Return the (x, y) coordinate for the center point of the cell that contains the specified text.  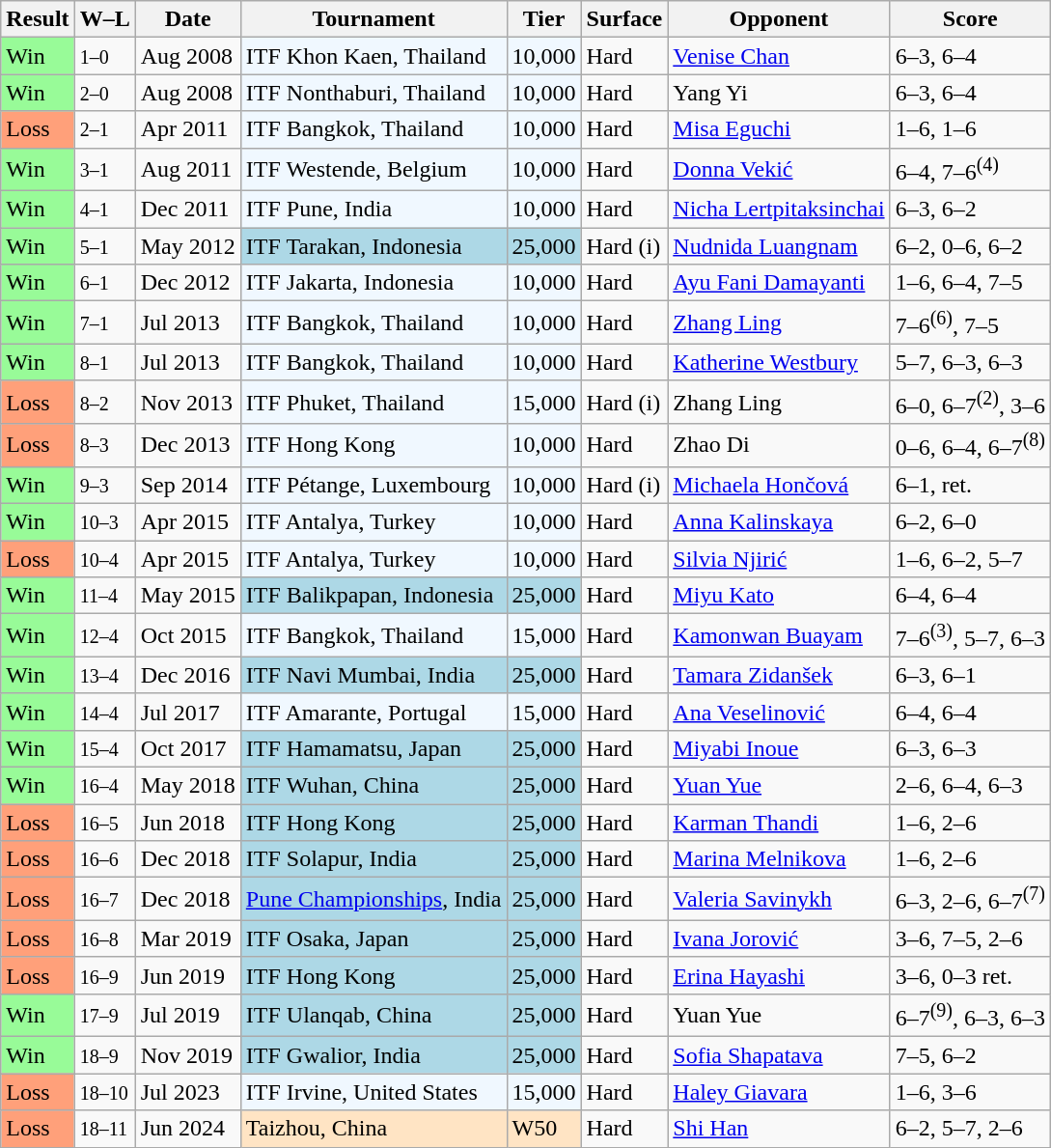
13–4 (104, 675)
Miyu Kato (779, 596)
16–7 (104, 900)
ITF Gwalior, India (373, 1055)
Jun 2024 (187, 1129)
Mar 2019 (187, 938)
Oct 2017 (187, 748)
Jul 2019 (187, 1016)
6–3, 6–1 (970, 675)
May 2012 (187, 246)
16–6 (104, 859)
9–3 (104, 485)
ITF Ulanqab, China (373, 1016)
Yang Yi (779, 93)
Ayu Fani Damayanti (779, 283)
Donna Vekić (779, 170)
Dec 2011 (187, 210)
Date (187, 19)
6–2, 5–7, 2–6 (970, 1129)
5–7, 6–3, 6–3 (970, 362)
Anna Kalinskaya (779, 522)
Dec 2016 (187, 675)
ITF Jakarta, Indonesia (373, 283)
Score (970, 19)
1–6, 6–4, 7–5 (970, 283)
1–0 (104, 56)
7–1 (104, 322)
6–4, 7–6(4) (970, 170)
ITF Pétange, Luxembourg (373, 485)
18–11 (104, 1129)
8–2 (104, 402)
Ivana Jorović (779, 938)
Tournament (373, 19)
Kamonwan Buayam (779, 635)
Nudnida Luangnam (779, 246)
ITF Balikpapan, Indonesia (373, 596)
Aug 2011 (187, 170)
8–3 (104, 446)
Jul 2023 (187, 1092)
Erina Hayashi (779, 975)
1–6, 6–2, 5–7 (970, 559)
W–L (104, 19)
Misa Eguchi (779, 129)
7–6(6), 7–5 (970, 322)
12–4 (104, 635)
Jul 2017 (187, 712)
Katherine Westbury (779, 362)
ITF Phuket, Thailand (373, 402)
3–6, 0–3 ret. (970, 975)
2–1 (104, 129)
Zhao Di (779, 446)
6–1 (104, 283)
2–6, 6–4, 6–3 (970, 785)
1–6, 3–6 (970, 1092)
6–3, 6–2 (970, 210)
Tier (544, 19)
10–4 (104, 559)
Jun 2019 (187, 975)
ITF Hamamatsu, Japan (373, 748)
Nov 2013 (187, 402)
16–4 (104, 785)
10–3 (104, 522)
Miyabi Inoue (779, 748)
Venise Chan (779, 56)
Haley Giavara (779, 1092)
May 2015 (187, 596)
7–6(3), 5–7, 6–3 (970, 635)
Karman Thandi (779, 823)
6–7(9), 6–3, 6–3 (970, 1016)
ITF Pune, India (373, 210)
ITF Wuhan, China (373, 785)
6–0, 6–7(2), 3–6 (970, 402)
Oct 2015 (187, 635)
Result (38, 19)
Marina Melnikova (779, 859)
ITF Solapur, India (373, 859)
17–9 (104, 1016)
Tamara Zidanšek (779, 675)
Jun 2018 (187, 823)
Sep 2014 (187, 485)
3–6, 7–5, 2–6 (970, 938)
May 2018 (187, 785)
ITF Khon Kaen, Thailand (373, 56)
Apr 2011 (187, 129)
1–6, 1–6 (970, 129)
6–2, 6–0 (970, 522)
Nov 2019 (187, 1055)
Taizhou, China (373, 1129)
Pune Championships, India (373, 900)
18–10 (104, 1092)
4–1 (104, 210)
14–4 (104, 712)
16–9 (104, 975)
8–1 (104, 362)
Valeria Savinykh (779, 900)
ITF Nonthaburi, Thailand (373, 93)
Opponent (779, 19)
ITF Osaka, Japan (373, 938)
7–5, 6–2 (970, 1055)
Dec 2013 (187, 446)
15–4 (104, 748)
Dec 2012 (187, 283)
Sofia Shapatava (779, 1055)
18–9 (104, 1055)
Ana Veselinović (779, 712)
W50 (544, 1129)
ITF Westende, Belgium (373, 170)
ITF Navi Mumbai, India (373, 675)
2–0 (104, 93)
Shi Han (779, 1129)
6–3, 6–3 (970, 748)
6–3, 2–6, 6–7(7) (970, 900)
Surface (624, 19)
Nicha Lertpitaksinchai (779, 210)
6–1, ret. (970, 485)
6–2, 0–6, 6–2 (970, 246)
ITF Tarakan, Indonesia (373, 246)
16–8 (104, 938)
ITF Irvine, United States (373, 1092)
ITF Amarante, Portugal (373, 712)
Silvia Njirić (779, 559)
5–1 (104, 246)
16–5 (104, 823)
Michaela Hončová (779, 485)
3–1 (104, 170)
11–4 (104, 596)
0–6, 6–4, 6–7(8) (970, 446)
